Capture the cell that displays the provided text and extract its (X, Y) central coordinate. 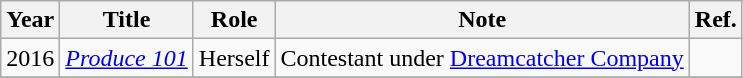
Note (482, 20)
Contestant under Dreamcatcher Company (482, 58)
Role (234, 20)
Title (126, 20)
Year (30, 20)
2016 (30, 58)
Herself (234, 58)
Produce 101 (126, 58)
Ref. (716, 20)
